Pinpoint the cell where the given text exists, returning its (x, y) midpoint coordinate. 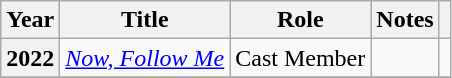
Notes (405, 20)
Now, Follow Me (145, 58)
Title (145, 20)
Role (300, 20)
Year (30, 20)
Cast Member (300, 58)
2022 (30, 58)
